Pinpoint the cell where the given text exists, returning its (x, y) midpoint coordinate. 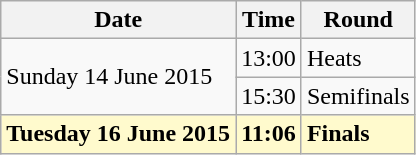
Time (269, 20)
Sunday 14 June 2015 (118, 77)
Date (118, 20)
Semifinals (358, 96)
Round (358, 20)
Finals (358, 134)
13:00 (269, 58)
Heats (358, 58)
11:06 (269, 134)
Tuesday 16 June 2015 (118, 134)
15:30 (269, 96)
